Determine the (x, y) coordinate at the center of the cell enclosing the given text.  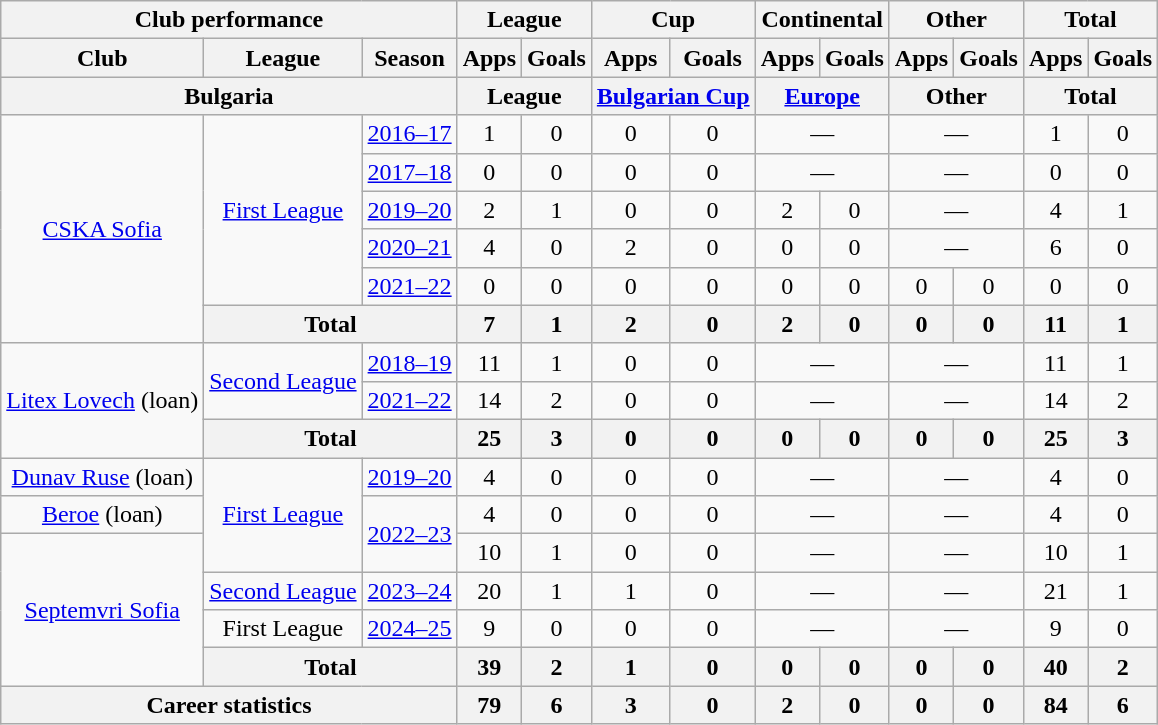
2022–23 (410, 534)
21 (1055, 591)
2018–19 (410, 362)
2017–18 (410, 172)
2016–17 (410, 134)
Club performance (229, 20)
2023–24 (410, 591)
2020–21 (410, 248)
Septemvri Sofia (102, 610)
7 (489, 324)
2024–25 (410, 629)
Beroe (loan) (102, 515)
Club (102, 58)
Dunav Ruse (loan) (102, 477)
Season (410, 58)
84 (1055, 705)
79 (489, 705)
Cup (673, 20)
Europe (822, 96)
Litex Lovech (loan) (102, 400)
20 (489, 591)
Bulgarian Cup (673, 96)
Continental (822, 20)
Career statistics (229, 705)
40 (1055, 667)
CSKA Sofia (102, 229)
39 (489, 667)
Bulgaria (229, 96)
